From the cell containing the given text, extract its center point as (x, y) coordinate. 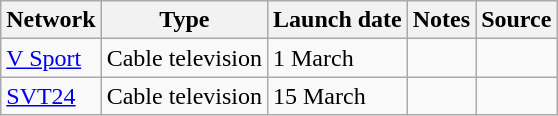
Notes (441, 20)
Launch date (337, 20)
V Sport (51, 58)
1 March (337, 58)
Network (51, 20)
15 March (337, 96)
Source (516, 20)
SVT24 (51, 96)
Type (184, 20)
